Find where the given text appears and provide that cell's center as [X, Y] coordinate. 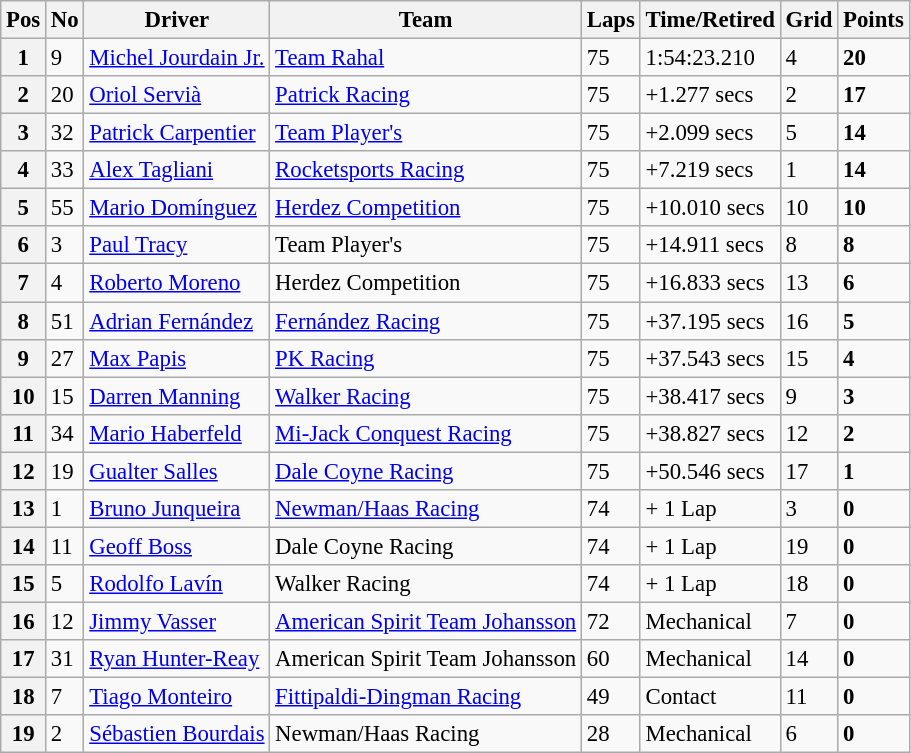
27 [65, 358]
Laps [610, 20]
Max Papis [177, 358]
Patrick Racing [426, 95]
Darren Manning [177, 396]
34 [65, 433]
28 [610, 734]
Fittipaldi-Dingman Racing [426, 697]
Adrian Fernández [177, 321]
Fernández Racing [426, 321]
+50.546 secs [710, 471]
Time/Retired [710, 20]
Oriol Servià [177, 95]
+14.911 secs [710, 245]
+37.195 secs [710, 321]
Patrick Carpentier [177, 133]
Mario Haberfeld [177, 433]
PK Racing [426, 358]
Gualter Salles [177, 471]
+37.543 secs [710, 358]
Rodolfo Lavín [177, 584]
31 [65, 659]
+7.219 secs [710, 170]
Points [874, 20]
49 [610, 697]
Rocketsports Racing [426, 170]
72 [610, 621]
Michel Jourdain Jr. [177, 58]
1:54:23.210 [710, 58]
Pos [24, 20]
Jimmy Vasser [177, 621]
32 [65, 133]
Geoff Boss [177, 546]
Grid [808, 20]
Alex Tagliani [177, 170]
Ryan Hunter-Reay [177, 659]
+38.417 secs [710, 396]
No [65, 20]
Team [426, 20]
Roberto Moreno [177, 283]
Mario Domínguez [177, 208]
60 [610, 659]
Paul Tracy [177, 245]
51 [65, 321]
Tiago Monteiro [177, 697]
Team Rahal [426, 58]
55 [65, 208]
Sébastien Bourdais [177, 734]
+16.833 secs [710, 283]
+38.827 secs [710, 433]
33 [65, 170]
+2.099 secs [710, 133]
Mi-Jack Conquest Racing [426, 433]
+1.277 secs [710, 95]
Driver [177, 20]
Bruno Junqueira [177, 509]
+10.010 secs [710, 208]
Contact [710, 697]
